Find where the given text appears and provide that cell's center as [X, Y] coordinate. 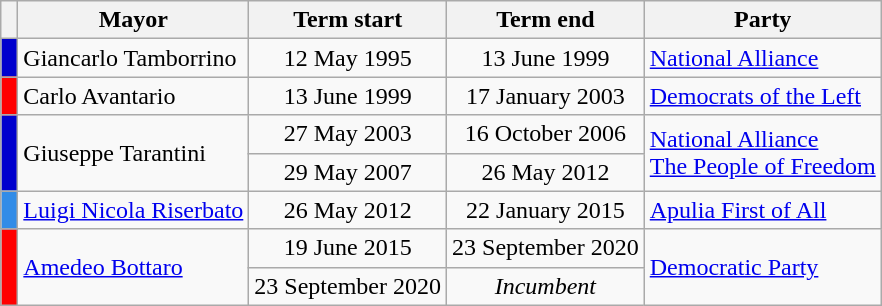
Amedeo Bottaro [134, 267]
Apulia First of All [762, 210]
Democrats of the Left [762, 96]
Carlo Avantario [134, 96]
Term start [348, 20]
12 May 1995 [348, 58]
Giancarlo Tamborrino [134, 58]
22 January 2015 [546, 210]
Democratic Party [762, 267]
Mayor [134, 20]
Luigi Nicola Riserbato [134, 210]
Giuseppe Tarantini [134, 153]
Term end [546, 20]
27 May 2003 [348, 134]
17 January 2003 [546, 96]
National AllianceThe People of Freedom [762, 153]
National Alliance [762, 58]
29 May 2007 [348, 172]
Incumbent [546, 286]
Party [762, 20]
16 October 2006 [546, 134]
19 June 2015 [348, 248]
